Identify which cell holds the provided text, then report its (X, Y) central coordinate. 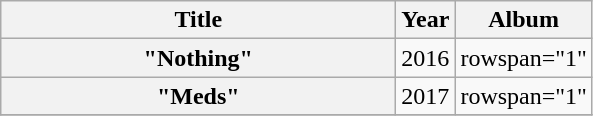
"Nothing" (198, 58)
2017 (426, 96)
2016 (426, 58)
"Meds" (198, 96)
Title (198, 20)
Album (524, 20)
Year (426, 20)
